Output the (X, Y) coordinate of the center of the cell containing the given text.  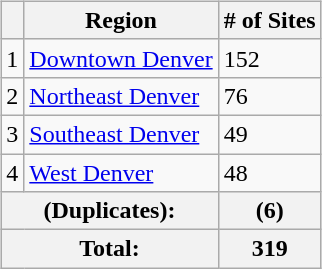
1 (12, 58)
2 (12, 96)
48 (270, 173)
76 (270, 96)
(Duplicates): (110, 211)
(6) (270, 211)
Region (121, 20)
4 (12, 173)
Total: (110, 249)
3 (12, 134)
Northeast Denver (121, 96)
319 (270, 249)
West Denver (121, 173)
Southeast Denver (121, 134)
49 (270, 134)
# of Sites (270, 20)
Downtown Denver (121, 58)
152 (270, 58)
